Capture the cell that displays the provided text and extract its [X, Y] central coordinate. 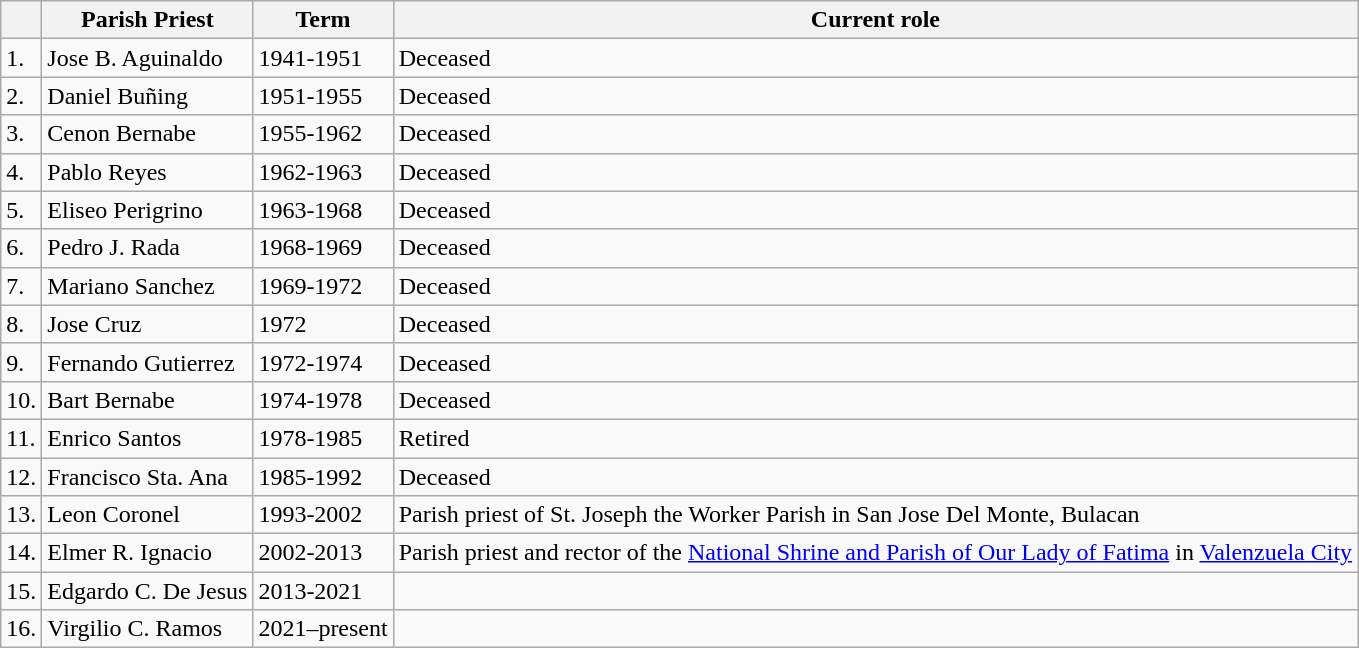
14. [22, 553]
Pedro J. Rada [148, 248]
15. [22, 591]
Eliseo Perigrino [148, 210]
1963-1968 [323, 210]
2013-2021 [323, 591]
3. [22, 134]
Cenon Bernabe [148, 134]
2002-2013 [323, 553]
Leon Coronel [148, 515]
1969-1972 [323, 286]
Francisco Sta. Ana [148, 477]
1972-1974 [323, 362]
12. [22, 477]
9. [22, 362]
Term [323, 20]
5. [22, 210]
10. [22, 400]
7. [22, 286]
Parish priest of St. Joseph the Worker Parish in San Jose Del Monte, Bulacan [875, 515]
Fernando Gutierrez [148, 362]
Jose B. Aguinaldo [148, 58]
4. [22, 172]
1985-1992 [323, 477]
Daniel Buñing [148, 96]
Retired [875, 438]
1978-1985 [323, 438]
1962-1963 [323, 172]
1972 [323, 324]
Jose Cruz [148, 324]
6. [22, 248]
1993-2002 [323, 515]
2021–present [323, 629]
1955-1962 [323, 134]
8. [22, 324]
Parish priest and rector of the National Shrine and Parish of Our Lady of Fatima in Valenzuela City [875, 553]
13. [22, 515]
Elmer R. Ignacio [148, 553]
Bart Bernabe [148, 400]
2. [22, 96]
Edgardo C. De Jesus [148, 591]
Current role [875, 20]
11. [22, 438]
1974-1978 [323, 400]
1951-1955 [323, 96]
16. [22, 629]
1968-1969 [323, 248]
Virgilio C. Ramos [148, 629]
Mariano Sanchez [148, 286]
1. [22, 58]
1941-1951 [323, 58]
Enrico Santos [148, 438]
Pablo Reyes [148, 172]
Parish Priest [148, 20]
